Determine the (X, Y) coordinate at the center of the cell enclosing the given text.  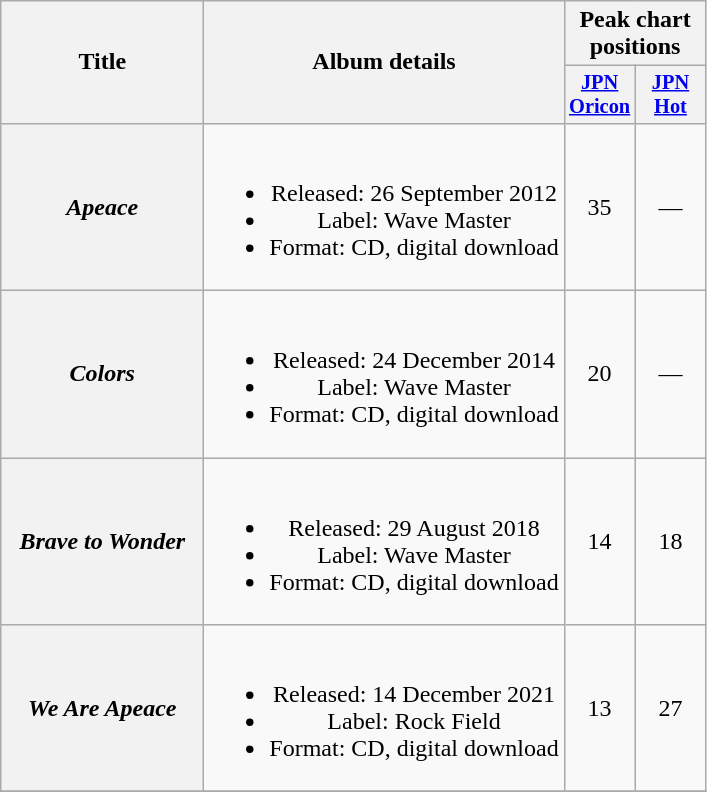
Title (102, 62)
Released: 24 December 2014 Label: Wave MasterFormat: CD, digital download (384, 374)
27 (670, 708)
18 (670, 542)
Released: 29 August 2018 Label: Wave MasterFormat: CD, digital download (384, 542)
35 (600, 206)
13 (600, 708)
Album details (384, 62)
Released: 14 December 2021 Label: Rock FieldFormat: CD, digital download (384, 708)
Apeace (102, 206)
We Are Apeace (102, 708)
Colors (102, 374)
20 (600, 374)
JPNOricon (600, 95)
Peak chart positions (635, 34)
JPNHot (670, 95)
Brave to Wonder (102, 542)
Released: 26 September 2012 Label: Wave MasterFormat: CD, digital download (384, 206)
14 (600, 542)
